Find where the given text appears and provide that cell's center as [x, y] coordinate. 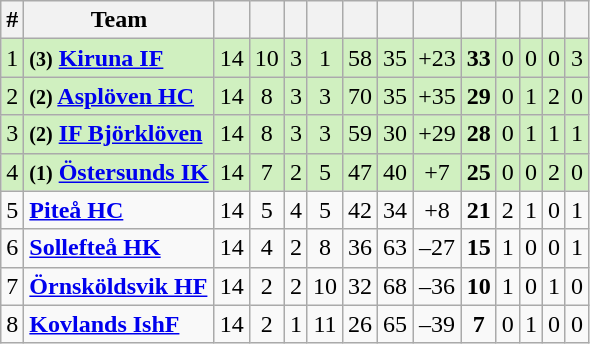
59 [360, 134]
26 [360, 324]
(2) IF Björklöven [119, 134]
70 [360, 96]
11 [324, 324]
6 [12, 248]
42 [360, 210]
(3) Kiruna IF [119, 58]
Piteå HC [119, 210]
–36 [438, 286]
+7 [438, 172]
34 [396, 210]
Sollefteå HK [119, 248]
68 [396, 286]
+29 [438, 134]
58 [360, 58]
Örnsköldsvik HF [119, 286]
# [12, 20]
32 [360, 286]
40 [396, 172]
Team [119, 20]
Kovlands IshF [119, 324]
(2) Asplöven HC [119, 96]
(1) Östersunds IK [119, 172]
29 [478, 96]
–39 [438, 324]
28 [478, 134]
63 [396, 248]
30 [396, 134]
47 [360, 172]
+35 [438, 96]
+8 [438, 210]
+23 [438, 58]
33 [478, 58]
15 [478, 248]
21 [478, 210]
25 [478, 172]
36 [360, 248]
–27 [438, 248]
65 [396, 324]
